Output the [x, y] coordinate of the center of the cell containing the given text.  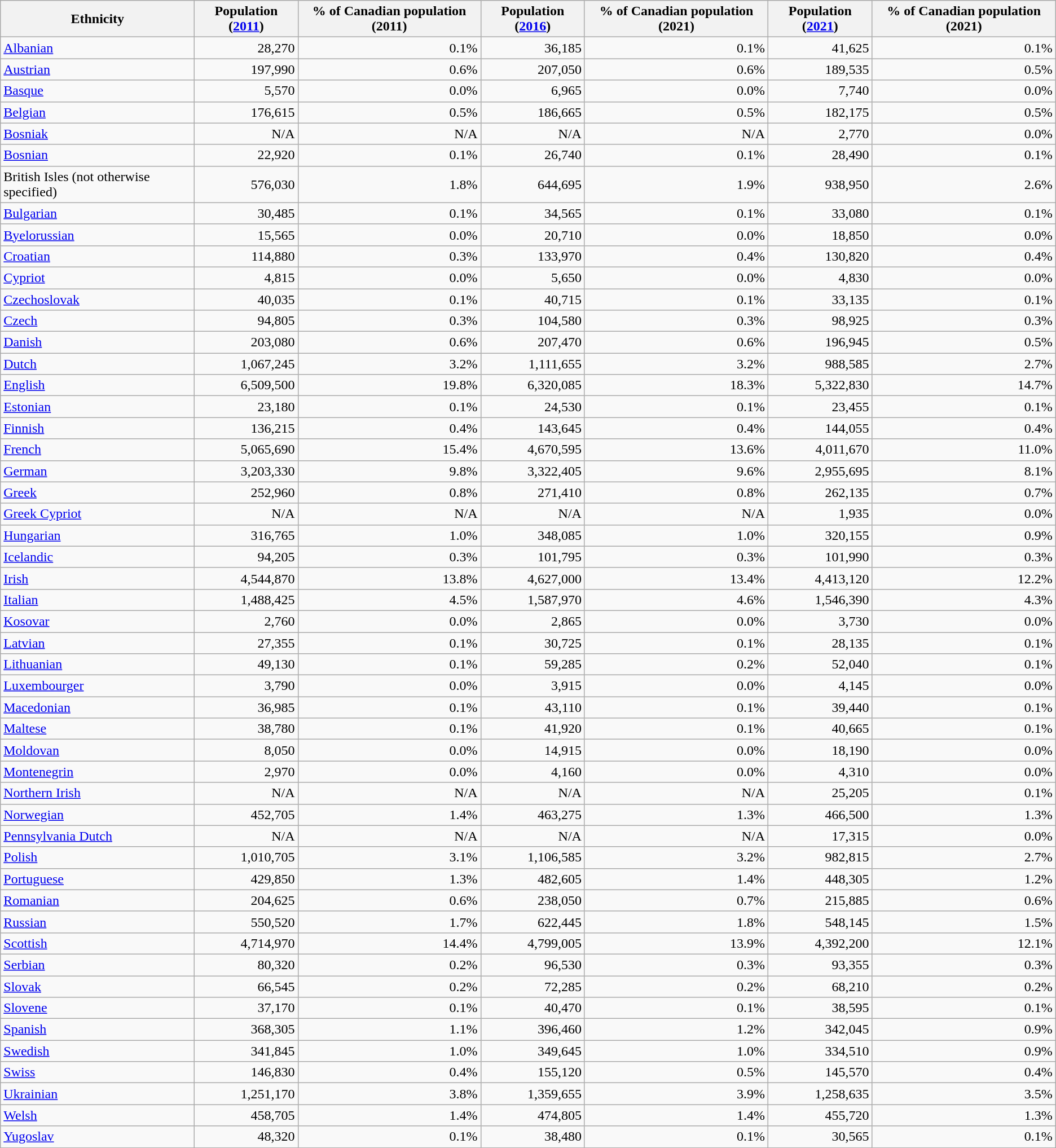
30,565 [820, 1137]
334,510 [820, 1051]
43,110 [533, 707]
455,720 [820, 1115]
576,030 [246, 184]
23,455 [820, 407]
Bulgarian [98, 213]
Albanian [98, 48]
1,488,425 [246, 600]
Northern Irish [98, 793]
104,580 [533, 321]
4,714,970 [246, 943]
1.9% [676, 184]
4,310 [820, 772]
101,795 [533, 557]
Bosnian [98, 155]
94,805 [246, 321]
8,050 [246, 750]
Norwegian [98, 815]
136,215 [246, 428]
French [98, 450]
Montenegrin [98, 772]
Maltese [98, 729]
28,270 [246, 48]
Russian [98, 922]
133,970 [533, 256]
207,470 [533, 342]
96,530 [533, 965]
20,710 [533, 235]
17,315 [820, 836]
49,130 [246, 665]
3,730 [820, 621]
215,885 [820, 900]
114,880 [246, 256]
4,544,870 [246, 578]
80,320 [246, 965]
4,011,670 [820, 450]
144,055 [820, 428]
1,935 [820, 514]
39,440 [820, 707]
12.1% [963, 943]
26,740 [533, 155]
9.8% [389, 471]
2,760 [246, 621]
68,210 [820, 987]
14.7% [963, 385]
14.4% [389, 943]
207,050 [533, 69]
550,520 [246, 922]
271,410 [533, 492]
4,830 [820, 278]
1,010,705 [246, 857]
Byelorussian [98, 235]
196,945 [820, 342]
18,190 [820, 750]
1,258,635 [820, 1094]
4,413,120 [820, 578]
4,145 [820, 686]
474,805 [533, 1115]
4.3% [963, 600]
452,705 [246, 815]
176,615 [246, 112]
988,585 [820, 364]
4.6% [676, 600]
66,545 [246, 987]
38,780 [246, 729]
Ukrainian [98, 1094]
4,627,000 [533, 578]
Slovene [98, 1008]
9.6% [676, 471]
Polish [98, 857]
396,460 [533, 1030]
13.9% [676, 943]
Estonian [98, 407]
4,670,595 [533, 450]
41,625 [820, 48]
2,955,695 [820, 471]
Serbian [98, 965]
342,045 [820, 1030]
1,587,970 [533, 600]
238,050 [533, 900]
34,565 [533, 213]
Croatian [98, 256]
262,135 [820, 492]
Dutch [98, 364]
548,145 [820, 922]
6,509,500 [246, 385]
36,185 [533, 48]
316,765 [246, 535]
Population (2021) [820, 19]
204,625 [246, 900]
23,180 [246, 407]
30,485 [246, 213]
15,565 [246, 235]
Kosovar [98, 621]
458,705 [246, 1115]
Basque [98, 91]
1,111,655 [533, 364]
Scottish [98, 943]
40,035 [246, 300]
Czechoslovak [98, 300]
101,990 [820, 557]
59,285 [533, 665]
English [98, 385]
15.4% [389, 450]
3.5% [963, 1094]
3,203,330 [246, 471]
6,965 [533, 91]
40,470 [533, 1008]
197,990 [246, 69]
348,085 [533, 535]
38,595 [820, 1008]
14,915 [533, 750]
Bosniak [98, 134]
982,815 [820, 857]
1,067,245 [246, 364]
341,845 [246, 1051]
13.4% [676, 578]
448,305 [820, 879]
320,155 [820, 535]
Cypriot [98, 278]
3.1% [389, 857]
1,106,585 [533, 857]
Romanian [98, 900]
13.8% [389, 578]
6,320,085 [533, 385]
28,490 [820, 155]
2.6% [963, 184]
Hungarian [98, 535]
48,320 [246, 1137]
182,175 [820, 112]
Spanish [98, 1030]
4.5% [389, 600]
27,355 [246, 643]
Czech [98, 321]
3,915 [533, 686]
938,950 [820, 184]
1,359,655 [533, 1094]
3,790 [246, 686]
Population (2011) [246, 19]
189,535 [820, 69]
482,605 [533, 879]
2,865 [533, 621]
Yugoslav [98, 1137]
Greek Cypriot [98, 514]
Lithuanian [98, 665]
Ethnicity [98, 19]
28,135 [820, 643]
Macedonian [98, 707]
Latvian [98, 643]
Welsh [98, 1115]
37,170 [246, 1008]
130,820 [820, 256]
Irish [98, 578]
22,920 [246, 155]
Portuguese [98, 879]
52,040 [820, 665]
72,285 [533, 987]
186,665 [533, 112]
12.2% [963, 578]
Italian [98, 600]
145,570 [820, 1072]
24,530 [533, 407]
30,725 [533, 643]
13.6% [676, 450]
2,770 [820, 134]
349,645 [533, 1051]
33,080 [820, 213]
Belgian [98, 112]
368,305 [246, 1030]
1,546,390 [820, 600]
622,445 [533, 922]
Danish [98, 342]
Swiss [98, 1072]
252,960 [246, 492]
1.7% [389, 922]
British Isles (not otherwise specified) [98, 184]
3.8% [389, 1094]
2,970 [246, 772]
25,205 [820, 793]
3.9% [676, 1094]
143,645 [533, 428]
Population (2016) [533, 19]
Luxembourger [98, 686]
Icelandic [98, 557]
93,355 [820, 965]
466,500 [820, 815]
8.1% [963, 471]
155,120 [533, 1072]
4,815 [246, 278]
1,251,170 [246, 1094]
146,830 [246, 1072]
33,135 [820, 300]
7,740 [820, 91]
Greek [98, 492]
5,065,690 [246, 450]
4,392,200 [820, 943]
94,205 [246, 557]
4,799,005 [533, 943]
19.8% [389, 385]
644,695 [533, 184]
Swedish [98, 1051]
40,715 [533, 300]
18,850 [820, 235]
Pennsylvania Dutch [98, 836]
38,480 [533, 1137]
Finnish [98, 428]
Austrian [98, 69]
% of Canadian population (2011) [389, 19]
4,160 [533, 772]
18.3% [676, 385]
1.5% [963, 922]
36,985 [246, 707]
3,322,405 [533, 471]
Slovak [98, 987]
5,570 [246, 91]
203,080 [246, 342]
1.1% [389, 1030]
41,920 [533, 729]
40,665 [820, 729]
11.0% [963, 450]
Moldovan [98, 750]
463,275 [533, 815]
German [98, 471]
5,322,830 [820, 385]
5,650 [533, 278]
429,850 [246, 879]
98,925 [820, 321]
